From the cell containing the given text, extract its center point as [x, y] coordinate. 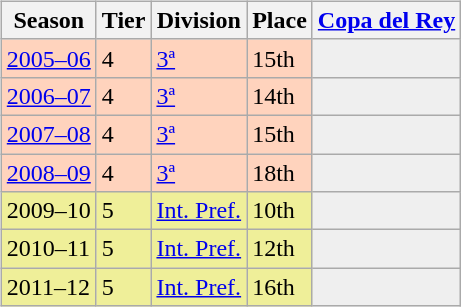
Place [280, 20]
Division [199, 20]
2011–12 [48, 287]
2007–08 [48, 134]
2010–11 [48, 249]
2008–09 [48, 173]
18th [280, 173]
Tier [124, 20]
12th [280, 249]
Copa del Rey [386, 20]
14th [280, 96]
Season [48, 20]
10th [280, 211]
2009–10 [48, 211]
2005–06 [48, 58]
2006–07 [48, 96]
16th [280, 287]
